Output the [X, Y] coordinate of the center of the cell containing the given text.  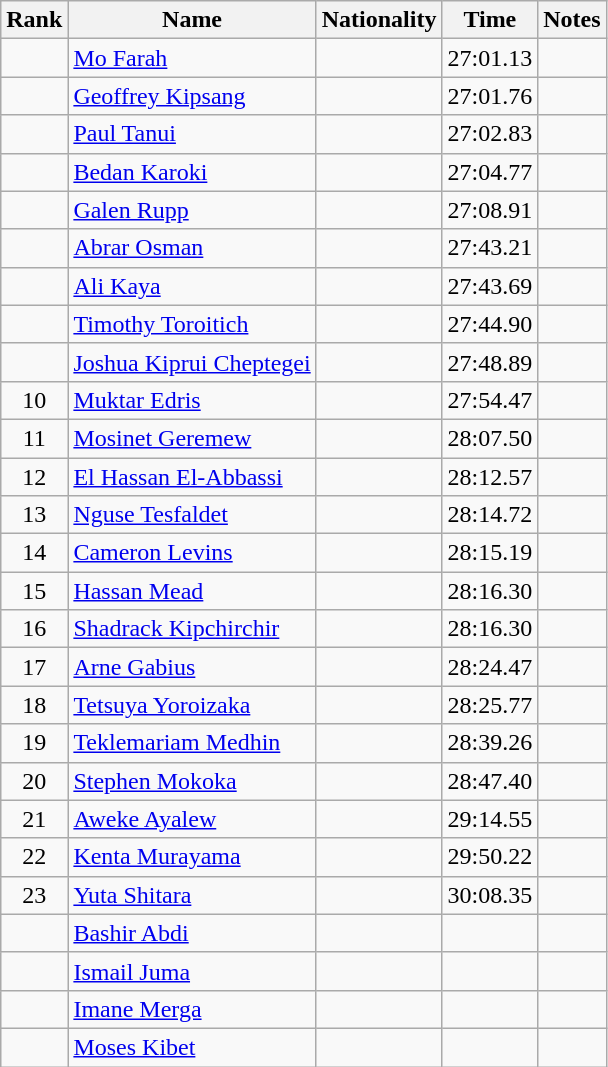
28:24.47 [490, 667]
Arne Gabius [192, 667]
Joshua Kiprui Cheptegei [192, 362]
Stephen Mokoka [192, 781]
Nationality [379, 20]
15 [34, 591]
Mo Farah [192, 58]
27:01.13 [490, 58]
Name [192, 20]
14 [34, 553]
Bashir Abdi [192, 933]
12 [34, 477]
Hassan Mead [192, 591]
23 [34, 895]
Time [490, 20]
27:04.77 [490, 172]
Abrar Osman [192, 248]
28:25.77 [490, 705]
29:50.22 [490, 857]
27:48.89 [490, 362]
27:01.76 [490, 96]
Aweke Ayalew [192, 819]
Bedan Karoki [192, 172]
18 [34, 705]
19 [34, 743]
Shadrack Kipchirchir [192, 629]
Cameron Levins [192, 553]
Kenta Murayama [192, 857]
11 [34, 438]
Ali Kaya [192, 286]
Muktar Edris [192, 400]
20 [34, 781]
17 [34, 667]
Mosinet Geremew [192, 438]
27:44.90 [490, 324]
22 [34, 857]
29:14.55 [490, 819]
30:08.35 [490, 895]
27:54.47 [490, 400]
Ismail Juma [192, 971]
28:15.19 [490, 553]
Yuta Shitara [192, 895]
Moses Kibet [192, 1047]
21 [34, 819]
Notes [572, 20]
Galen Rupp [192, 210]
27:43.69 [490, 286]
27:08.91 [490, 210]
Nguse Tesfaldet [192, 515]
Timothy Toroitich [192, 324]
16 [34, 629]
28:39.26 [490, 743]
28:14.72 [490, 515]
27:02.83 [490, 134]
27:43.21 [490, 248]
El Hassan El-Abbassi [192, 477]
Rank [34, 20]
10 [34, 400]
Paul Tanui [192, 134]
13 [34, 515]
Geoffrey Kipsang [192, 96]
Tetsuya Yoroizaka [192, 705]
28:12.57 [490, 477]
Imane Merga [192, 1009]
28:47.40 [490, 781]
28:07.50 [490, 438]
Teklemariam Medhin [192, 743]
